Detect which cell encompasses the target text, then output its [X, Y] center coordinate. 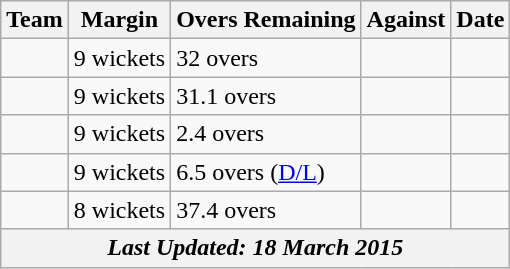
Against [406, 20]
Overs Remaining [266, 20]
6.5 overs (D/L) [266, 172]
32 overs [266, 58]
31.1 overs [266, 96]
Date [480, 20]
Last Updated: 18 March 2015 [256, 248]
Margin [119, 20]
37.4 overs [266, 210]
Team [35, 20]
2.4 overs [266, 134]
8 wickets [119, 210]
